Extract the (x, y) coordinate from the center of the cell holding the provided text.  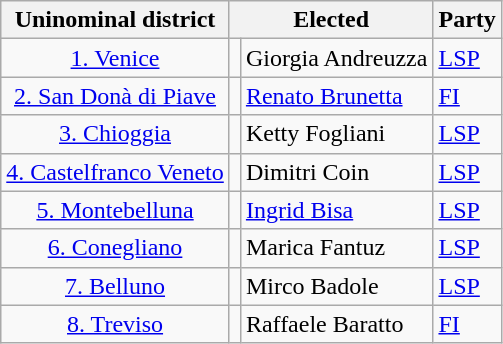
4. Castelfranco Veneto (116, 172)
5. Montebelluna (116, 210)
Raffaele Baratto (336, 324)
2. San Donà di Piave (116, 96)
Elected (331, 20)
7. Belluno (116, 286)
Giorgia Andreuzza (336, 58)
Dimitri Coin (336, 172)
Ketty Fogliani (336, 134)
Uninominal district (116, 20)
Party (467, 20)
1. Venice (116, 58)
3. Chioggia (116, 134)
8. Treviso (116, 324)
Marica Fantuz (336, 248)
6. Conegliano (116, 248)
Renato Brunetta (336, 96)
Mirco Badole (336, 286)
Ingrid Bisa (336, 210)
